Detect which cell encompasses the target text, then output its (x, y) center coordinate. 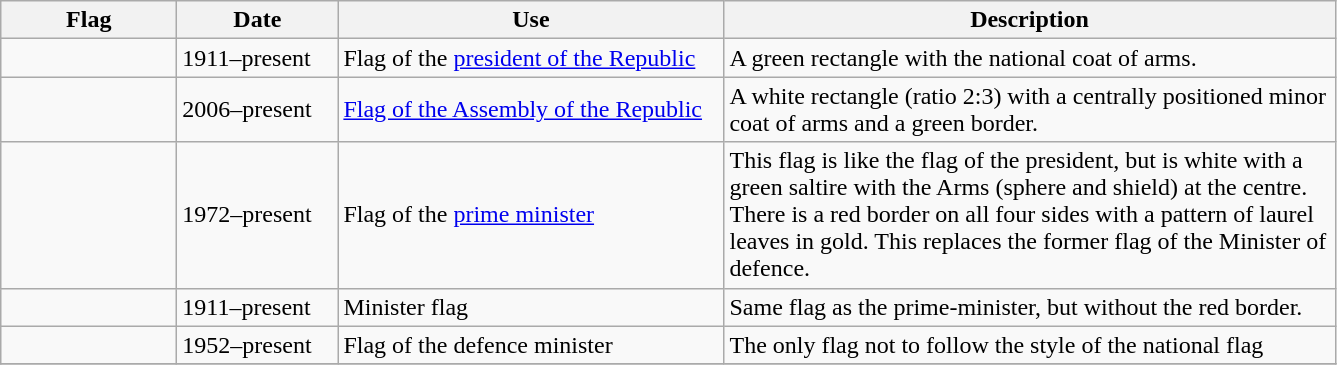
Flag of the prime minister (531, 215)
Flag of the president of the Republic (531, 58)
Flag of the Assembly of the Republic (531, 110)
Date (258, 20)
Description (1030, 20)
Flag of the defence minister (531, 345)
Minister flag (531, 307)
Flag (89, 20)
A green rectangle with the national coat of arms. (1030, 58)
The only flag not to follow the style of the national flag (1030, 345)
1972–present (258, 215)
2006–present (258, 110)
A white rectangle (ratio 2:3) with a centrally positioned minor coat of arms and a green border. (1030, 110)
1952–present (258, 345)
Use (531, 20)
Same flag as the prime-minister, but without the red border. (1030, 307)
